Return the (x, y) coordinate for the center point of the cell that contains the specified text.  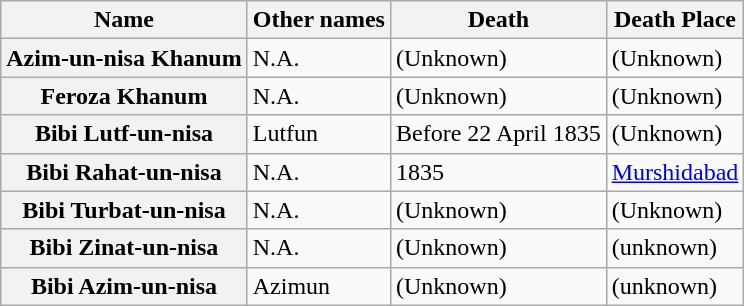
Murshidabad (675, 172)
Azim-un-nisa Khanum (124, 58)
Feroza Khanum (124, 96)
Bibi Zinat-un-nisa (124, 248)
1835 (498, 172)
Other names (318, 20)
Death (498, 20)
Lutfun (318, 134)
Bibi Turbat-un-nisa (124, 210)
Before 22 April 1835 (498, 134)
Bibi Rahat-un-nisa (124, 172)
Name (124, 20)
Azimun (318, 286)
Bibi Azim-un-nisa (124, 286)
Bibi Lutf-un-nisa (124, 134)
Death Place (675, 20)
